Capture the cell that displays the provided text and extract its [x, y] central coordinate. 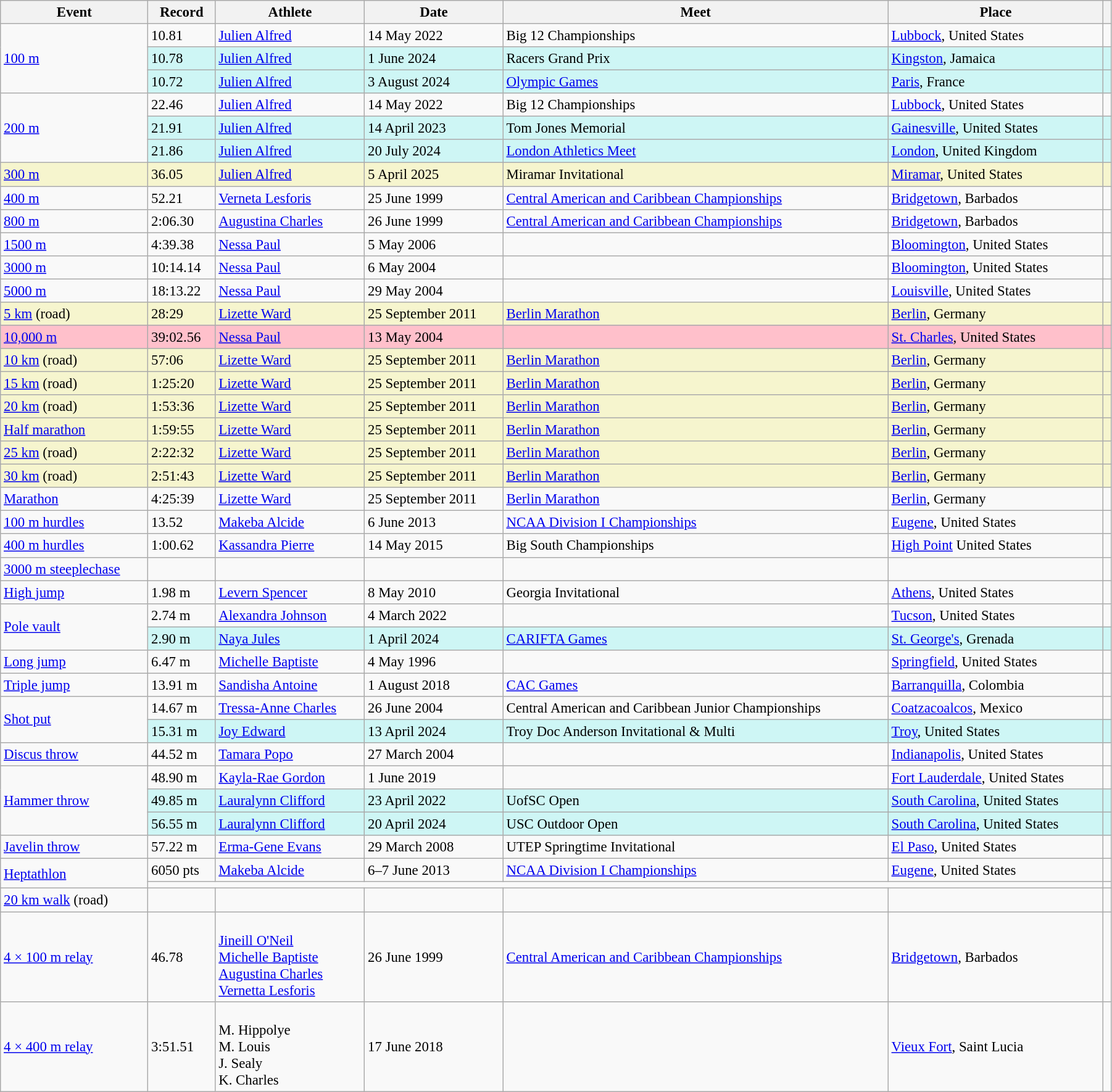
Pole vault [74, 627]
57:06 [181, 360]
52.21 [181, 198]
UofSC Open [695, 801]
20 km (road) [74, 407]
Athlete [290, 12]
26 June 2004 [434, 708]
13.52 [181, 523]
Jineill O'NeilMichelle BaptisteAugustina CharlesVernetta Lesforis [290, 957]
36.05 [181, 175]
25 km (road) [74, 453]
Georgia Invitational [695, 592]
Long jump [74, 662]
Racers Grand Prix [695, 59]
3:51.51 [181, 1046]
Gainesville, United States [995, 128]
1:53:36 [181, 407]
20 km walk (road) [74, 900]
London, United Kingdom [995, 151]
46.78 [181, 957]
6050 pts [181, 871]
14.67 m [181, 708]
2:22:32 [181, 453]
300 m [74, 175]
13.91 m [181, 685]
10.72 [181, 82]
30 km (road) [74, 476]
2:06.30 [181, 221]
18:13.22 [181, 291]
Tressa-Anne Charles [290, 708]
15.31 m [181, 731]
10.81 [181, 36]
Javelin throw [74, 847]
Levern Spencer [290, 592]
Triple jump [74, 685]
10:14.14 [181, 267]
1:00.62 [181, 546]
Miramar, United States [995, 175]
14 April 2023 [434, 128]
1500 m [74, 244]
Tucson, United States [995, 615]
44.52 m [181, 755]
Naya Jules [290, 639]
Tamara Popo [290, 755]
Kingston, Jamaica [995, 59]
Event [74, 12]
5000 m [74, 291]
Tom Jones Memorial [695, 128]
Athens, United States [995, 592]
Big South Championships [695, 546]
6–7 June 2013 [434, 871]
4:39.38 [181, 244]
High Point United States [995, 546]
5 May 2006 [434, 244]
Augustina Charles [290, 221]
4:25:39 [181, 499]
48.90 m [181, 778]
10 km (road) [74, 360]
57.22 m [181, 847]
17 June 2018 [434, 1046]
Fort Lauderdale, United States [995, 778]
28:29 [181, 314]
Louisville, United States [995, 291]
29 May 2004 [434, 291]
Springfield, United States [995, 662]
Troy, United States [995, 731]
4 × 400 m relay [74, 1046]
1 June 2019 [434, 778]
14 May 2015 [434, 546]
22.46 [181, 105]
5 km (road) [74, 314]
Date [434, 12]
Kayla-Rae Gordon [290, 778]
CAC Games [695, 685]
20 July 2024 [434, 151]
2.90 m [181, 639]
2:51:43 [181, 476]
CARIFTA Games [695, 639]
Indianapolis, United States [995, 755]
100 m hurdles [74, 523]
Coatzacoalcos, Mexico [995, 708]
Record [181, 12]
USC Outdoor Open [695, 824]
13 April 2024 [434, 731]
Kassandra Pierre [290, 546]
UTEP Springtime Invitational [695, 847]
1.98 m [181, 592]
400 m [74, 198]
Discus throw [74, 755]
25 June 1999 [434, 198]
Hammer throw [74, 801]
49.85 m [181, 801]
Sandisha Antoine [290, 685]
Half marathon [74, 430]
6 May 2004 [434, 267]
1:59:55 [181, 430]
13 May 2004 [434, 337]
Shot put [74, 719]
Marathon [74, 499]
Troy Doc Anderson Invitational & Multi [695, 731]
56.55 m [181, 824]
3000 m steeplechase [74, 569]
Meet [695, 12]
4 May 1996 [434, 662]
1 April 2024 [434, 639]
2.74 m [181, 615]
8 May 2010 [434, 592]
Central American and Caribbean Junior Championships [695, 708]
Miramar Invitational [695, 175]
3000 m [74, 267]
800 m [74, 221]
200 m [74, 128]
El Paso, United States [995, 847]
10.78 [181, 59]
29 March 2008 [434, 847]
High jump [74, 592]
Heptathlon [74, 874]
St. George's, Grenada [995, 639]
15 km (road) [74, 383]
5 April 2025 [434, 175]
6.47 m [181, 662]
Barranquilla, Colombia [995, 685]
21.91 [181, 128]
Olympic Games [695, 82]
Michelle Baptiste [290, 662]
Erma-Gene Evans [290, 847]
6 June 2013 [434, 523]
M. HippolyeM. LouisJ. SealyK. Charles [290, 1046]
100 m [74, 59]
27 March 2004 [434, 755]
1 August 2018 [434, 685]
4 March 2022 [434, 615]
London Athletics Meet [695, 151]
39:02.56 [181, 337]
4 × 100 m relay [74, 957]
St. Charles, United States [995, 337]
Joy Edward [290, 731]
Paris, France [995, 82]
1:25:20 [181, 383]
400 m hurdles [74, 546]
Alexandra Johnson [290, 615]
1 June 2024 [434, 59]
20 April 2024 [434, 824]
23 April 2022 [434, 801]
10,000 m [74, 337]
21.86 [181, 151]
Vieux Fort, Saint Lucia [995, 1046]
Verneta Lesforis [290, 198]
Place [995, 12]
3 August 2024 [434, 82]
